Scan for the cell matching the given text and deliver its [x, y] coordinate at center. 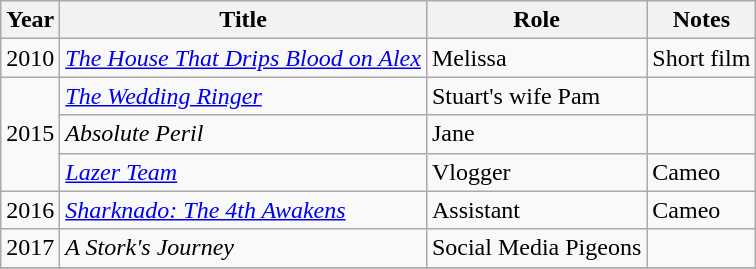
Role [536, 20]
2017 [30, 248]
Absolute Peril [244, 134]
A Stork's Journey [244, 248]
Jane [536, 134]
The House That Drips Blood on Alex [244, 58]
Lazer Team [244, 172]
2016 [30, 210]
Social Media Pigeons [536, 248]
Melissa [536, 58]
Title [244, 20]
Stuart's wife Pam [536, 96]
Sharknado: The 4th Awakens [244, 210]
Short film [702, 58]
The Wedding Ringer [244, 96]
2010 [30, 58]
Vlogger [536, 172]
Year [30, 20]
Assistant [536, 210]
2015 [30, 134]
Notes [702, 20]
